Locate the cell with the specified text and output its (x, y) center coordinate. 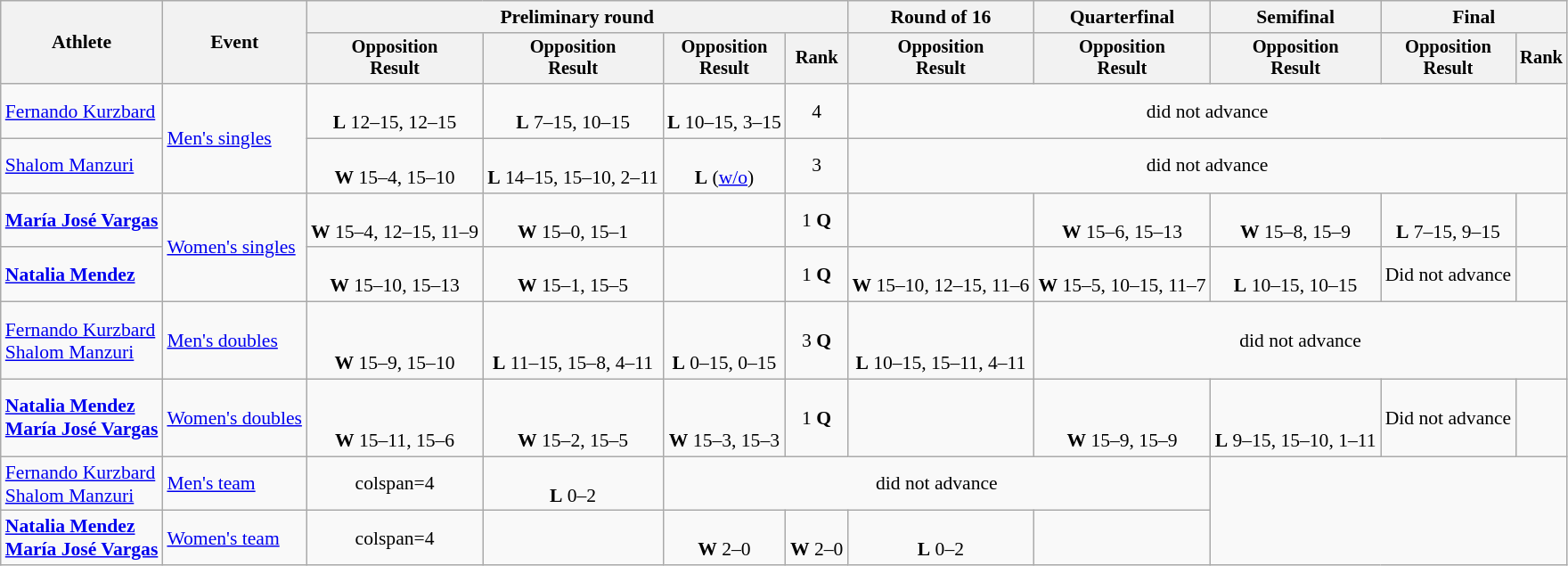
W 15–3, 15–3 (724, 419)
Final (1474, 17)
W 15–5, 10–15, 11–7 (1122, 275)
W 15–10, 12–15, 11–6 (941, 275)
Semifinal (1295, 17)
Round of 16 (941, 17)
Women's doubles (234, 419)
W 15–10, 15–13 (395, 275)
W 15–9, 15–9 (1122, 419)
W 15–8, 15–9 (1295, 221)
L (w/o) (724, 166)
3 (816, 166)
3 Q (816, 340)
L 7–15, 10–15 (573, 111)
Preliminary round (577, 17)
L 14–15, 15–10, 2–11 (573, 166)
W 15–11, 15–6 (395, 419)
L 11–15, 15–8, 4–11 (573, 340)
4 (816, 111)
L 12–15, 12–15 (395, 111)
L 10–15, 10–15 (1295, 275)
Men's singles (234, 138)
L 9–15, 15–10, 1–11 (1295, 419)
L 10–15, 15–11, 4–11 (941, 340)
Men's doubles (234, 340)
L 7–15, 9–15 (1449, 221)
W 15–1, 15–5 (573, 275)
W 15–6, 15–13 (1122, 221)
L 0–15, 0–15 (724, 340)
W 15–0, 15–1 (573, 221)
María José Vargas (82, 221)
Event (234, 43)
W 15–4, 15–10 (395, 166)
W 15–4, 12–15, 11–9 (395, 221)
Women's team (234, 538)
Athlete (82, 43)
Natalia Mendez (82, 275)
Quarterfinal (1122, 17)
Women's singles (234, 248)
L 10–15, 3–15 (724, 111)
Men's team (234, 483)
Fernando Kurzbard (82, 111)
Shalom Manzuri (82, 166)
W 15–2, 15–5 (573, 419)
W 15–9, 15–10 (395, 340)
